Search for the cell housing the specified text and yield its (x, y) center coordinate. 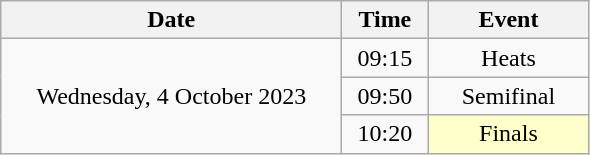
10:20 (385, 134)
09:15 (385, 58)
Heats (508, 58)
Semifinal (508, 96)
Date (172, 20)
Finals (508, 134)
Wednesday, 4 October 2023 (172, 96)
09:50 (385, 96)
Event (508, 20)
Time (385, 20)
